Search for the cell housing the specified text and yield its (x, y) center coordinate. 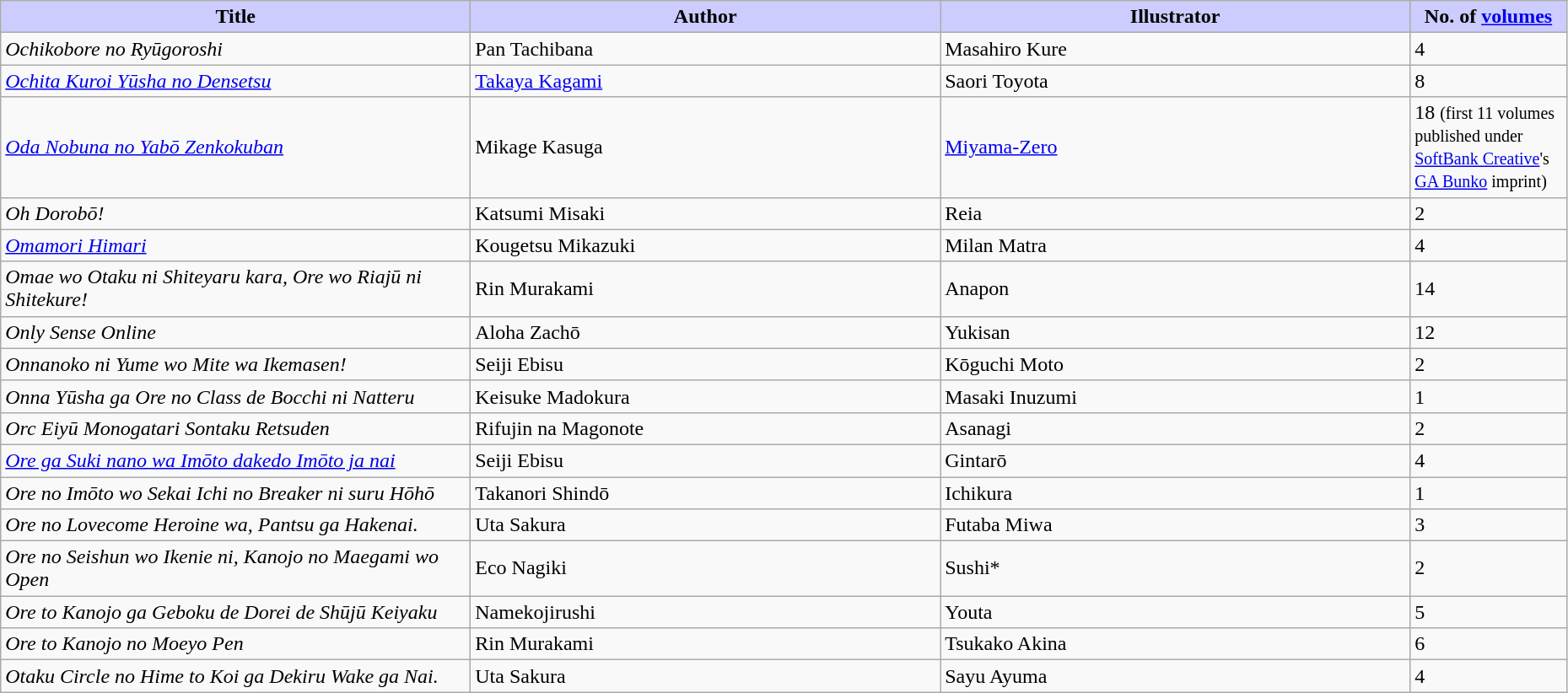
Onnanoko ni Yume wo Mite wa Ikemasen! (236, 364)
Illustrator (1176, 17)
Eco Nagiki (705, 568)
Ochita Kuroi Yūsha no Densetsu (236, 81)
6 (1489, 644)
Author (705, 17)
Oda Nobuna no Yabō Zenkokuban (236, 147)
Anapon (1176, 288)
Omamori Himari (236, 245)
Miyama-Zero (1176, 147)
Masaki Inuzumi (1176, 396)
Kougetsu Mikazuki (705, 245)
14 (1489, 288)
Aloha Zachō (705, 332)
Reia (1176, 213)
8 (1489, 81)
18 (first 11 volumes published under SoftBank Creative's GA Bunko imprint) (1489, 147)
Asanagi (1176, 428)
Yukisan (1176, 332)
Ichikura (1176, 493)
Ore no Lovecome Heroine wa, Pantsu ga Hakenai. (236, 525)
Takanori Shindō (705, 493)
Ore no Seishun wo Ikenie ni, Kanojo no Maegami wo Open (236, 568)
Futaba Miwa (1176, 525)
Only Sense Online (236, 332)
Milan Matra (1176, 245)
Otaku Circle no Hime to Koi ga Dekiru Wake ga Nai. (236, 676)
Gintarō (1176, 460)
Ochikobore no Ryūgoroshi (236, 49)
Onna Yūsha ga Ore no Class de Bocchi ni Natteru (236, 396)
Keisuke Madokura (705, 396)
5 (1489, 612)
Ore to Kanojo no Moeyo Pen (236, 644)
Omae wo Otaku ni Shiteyaru kara, Ore wo Riajū ni Shitekure! (236, 288)
Ore ga Suki nano wa Imōto dakedo Imōto ja nai (236, 460)
Title (236, 17)
3 (1489, 525)
Saori Toyota (1176, 81)
Tsukako Akina (1176, 644)
Sushi* (1176, 568)
Ore no Imōto wo Sekai Ichi no Breaker ni suru Hōhō (236, 493)
Mikage Kasuga (705, 147)
12 (1489, 332)
Rifujin na Magonote (705, 428)
Pan Tachibana (705, 49)
Kōguchi Moto (1176, 364)
Masahiro Kure (1176, 49)
No. of volumes (1489, 17)
Katsumi Misaki (705, 213)
Orc Eiyū Monogatari Sontaku Retsuden (236, 428)
Ore to Kanojo ga Geboku de Dorei de Shūjū Keiyaku (236, 612)
Namekojirushi (705, 612)
Sayu Ayuma (1176, 676)
Youta (1176, 612)
Oh Dorobō! (236, 213)
Takaya Kagami (705, 81)
